Return the (X, Y) coordinate for the center point of the cell that contains the specified text.  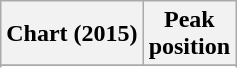
Chart (2015) (72, 34)
Peakposition (189, 34)
